Extract the [X, Y] coordinate from the center of the cell holding the provided text.  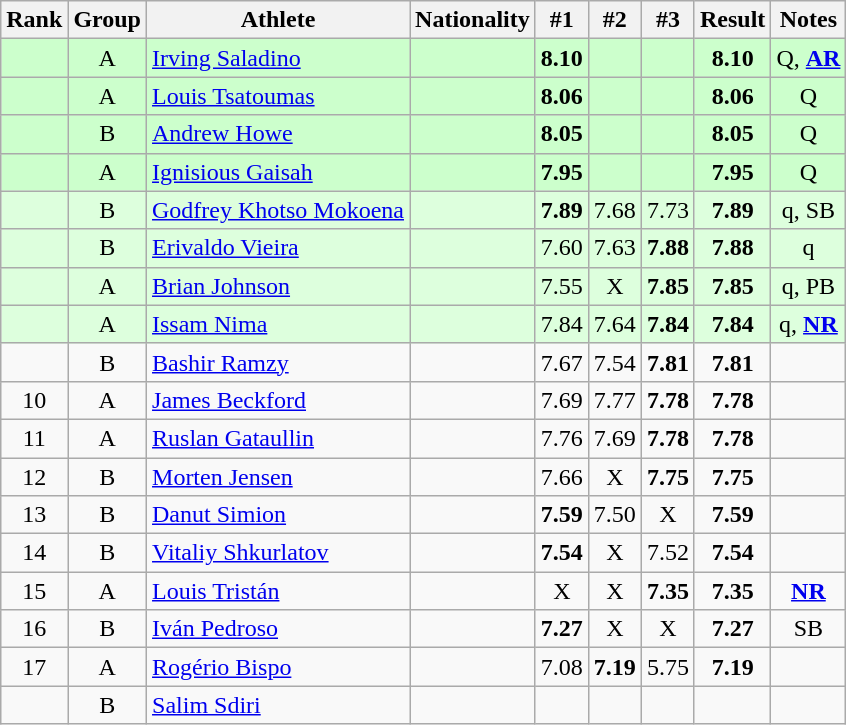
7.63 [614, 248]
7.64 [614, 324]
Issam Nima [278, 324]
Brian Johnson [278, 286]
Godfrey Khotso Mokoena [278, 210]
Vitaliy Shkurlatov [278, 553]
SB [808, 629]
q, NR [808, 324]
7.67 [562, 362]
Ruslan Gataullin [278, 438]
q, SB [808, 210]
James Beckford [278, 400]
7.08 [562, 667]
Rogério Bispo [278, 667]
15 [34, 591]
Salim Sdiri [278, 705]
7.68 [614, 210]
7.60 [562, 248]
7.77 [614, 400]
5.75 [668, 667]
7.52 [668, 553]
Group [108, 20]
Andrew Howe [278, 134]
Irving Saladino [278, 58]
Notes [808, 20]
11 [34, 438]
NR [808, 591]
Athlete [278, 20]
Rank [34, 20]
q, PB [808, 286]
Louis Tristán [278, 591]
7.66 [562, 477]
7.73 [668, 210]
Result [732, 20]
#1 [562, 20]
Louis Tsatoumas [278, 96]
q [808, 248]
Danut Simion [278, 515]
Morten Jensen [278, 477]
Iván Pedroso [278, 629]
13 [34, 515]
17 [34, 667]
7.50 [614, 515]
#3 [668, 20]
Nationality [473, 20]
7.55 [562, 286]
12 [34, 477]
10 [34, 400]
16 [34, 629]
Ignisious Gaisah [278, 172]
Bashir Ramzy [278, 362]
Erivaldo Vieira [278, 248]
14 [34, 553]
Q, AR [808, 58]
7.76 [562, 438]
#2 [614, 20]
